Return the [X, Y] coordinate for the center point of the cell that contains the specified text.  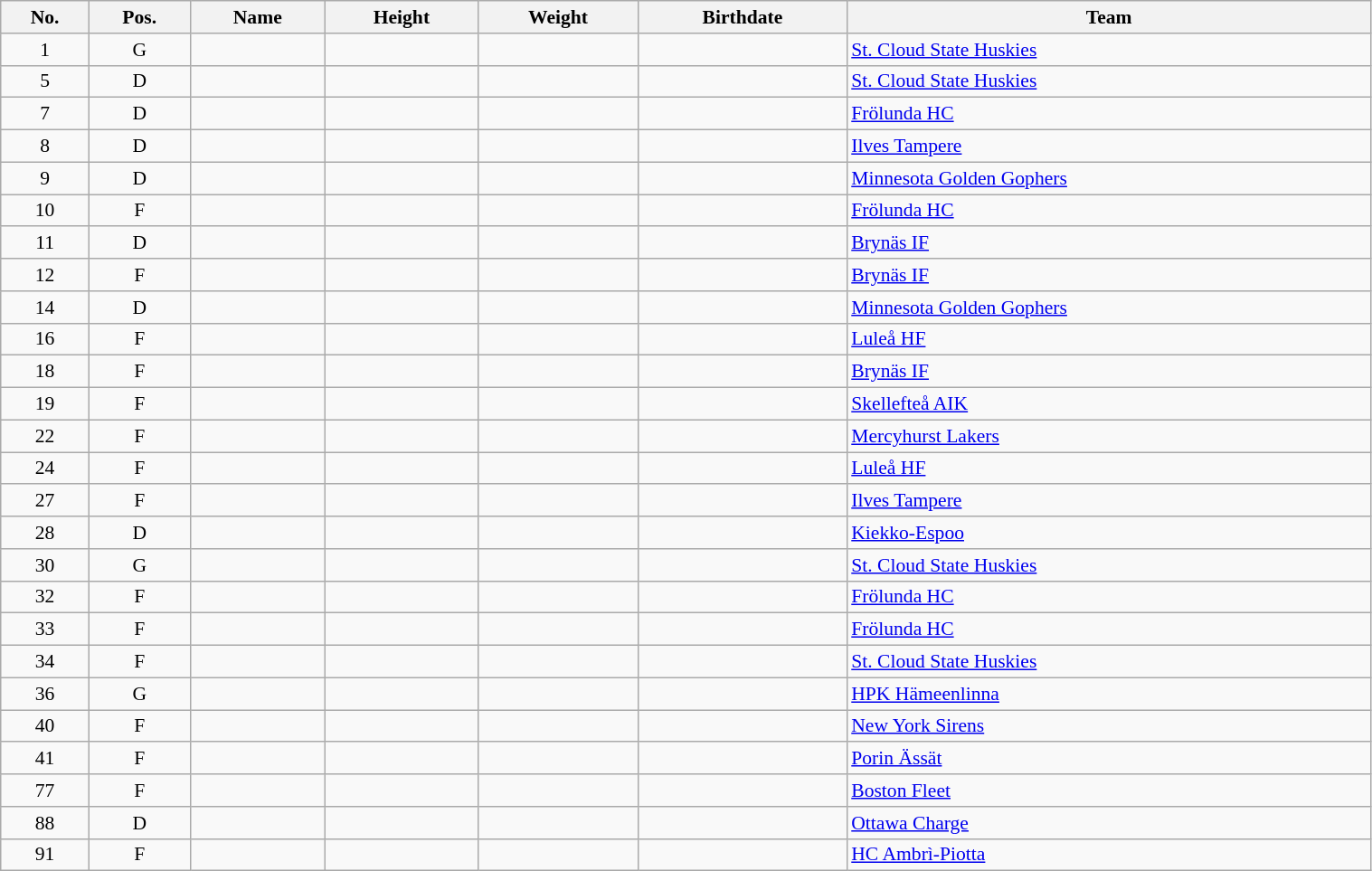
HC Ambrì-Piotta [1109, 855]
19 [45, 404]
11 [45, 243]
36 [45, 694]
Weight [557, 17]
Kiekko-Espoo [1109, 533]
16 [45, 339]
Ottawa Charge [1109, 823]
9 [45, 178]
12 [45, 275]
40 [45, 726]
22 [45, 436]
27 [45, 501]
Birthdate [743, 17]
Boston Fleet [1109, 791]
No. [45, 17]
33 [45, 630]
28 [45, 533]
HPK Hämeenlinna [1109, 694]
77 [45, 791]
Mercyhurst Lakers [1109, 436]
1 [45, 50]
Name [257, 17]
24 [45, 469]
91 [45, 855]
34 [45, 662]
5 [45, 81]
18 [45, 372]
Pos. [139, 17]
41 [45, 759]
Skellefteå AIK [1109, 404]
14 [45, 308]
Height [402, 17]
New York Sirens [1109, 726]
7 [45, 114]
8 [45, 147]
10 [45, 211]
Team [1109, 17]
Porin Ässät [1109, 759]
30 [45, 565]
32 [45, 597]
88 [45, 823]
